Return (x, y) of the center of cell containing provided text 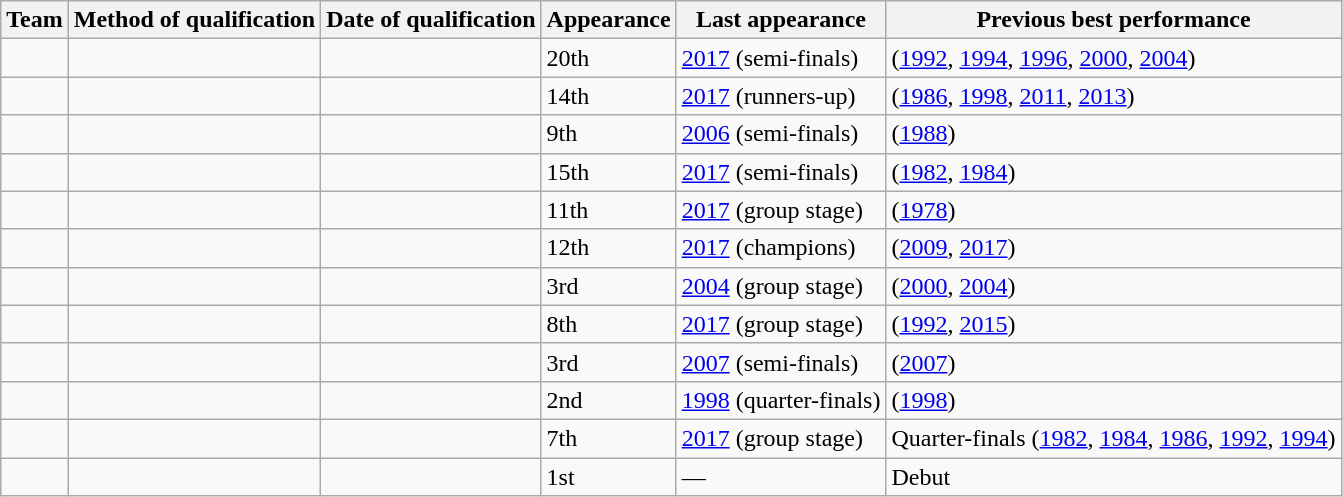
1st (608, 477)
8th (608, 324)
9th (608, 134)
(1982, 1984) (1114, 172)
20th (608, 58)
15th (608, 172)
(1978) (1114, 210)
(2000, 2004) (1114, 286)
1998 (quarter-finals) (781, 400)
(1992, 2015) (1114, 324)
Date of qualification (431, 20)
2nd (608, 400)
— (781, 477)
Team (35, 20)
(2007) (1114, 362)
11th (608, 210)
7th (608, 438)
(2009, 2017) (1114, 248)
(1986, 1998, 2011, 2013) (1114, 96)
2017 (champions) (781, 248)
Debut (1114, 477)
14th (608, 96)
2004 (group stage) (781, 286)
(1992, 1994, 1996, 2000, 2004) (1114, 58)
2006 (semi-finals) (781, 134)
2017 (runners-up) (781, 96)
Quarter-finals (1982, 1984, 1986, 1992, 1994) (1114, 438)
2007 (semi-finals) (781, 362)
Appearance (608, 20)
(1998) (1114, 400)
(1988) (1114, 134)
12th (608, 248)
Method of qualification (194, 20)
Previous best performance (1114, 20)
Last appearance (781, 20)
